Capture the cell that displays the provided text and extract its (X, Y) central coordinate. 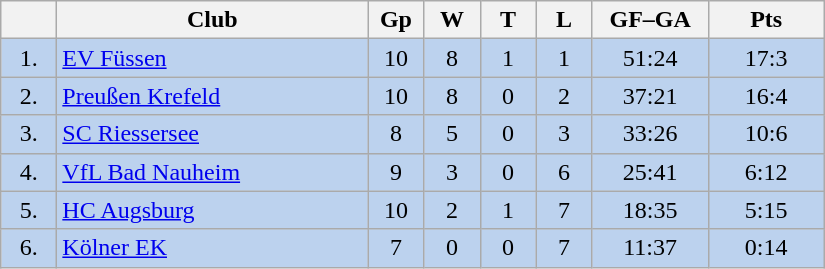
3. (29, 134)
6 (564, 172)
16:4 (766, 96)
17:3 (766, 58)
EV Füssen (212, 58)
2. (29, 96)
4. (29, 172)
25:41 (650, 172)
Pts (766, 20)
HC Augsburg (212, 210)
51:24 (650, 58)
Preußen Krefeld (212, 96)
6:12 (766, 172)
1. (29, 58)
SC Riessersee (212, 134)
18:35 (650, 210)
6. (29, 248)
9 (396, 172)
33:26 (650, 134)
Kölner EK (212, 248)
Club (212, 20)
37:21 (650, 96)
Gp (396, 20)
L (564, 20)
0:14 (766, 248)
GF–GA (650, 20)
VfL Bad Nauheim (212, 172)
5:15 (766, 210)
10:6 (766, 134)
W (452, 20)
11:37 (650, 248)
5 (452, 134)
5. (29, 210)
T (508, 20)
